Detect which cell encompasses the target text, then output its (x, y) center coordinate. 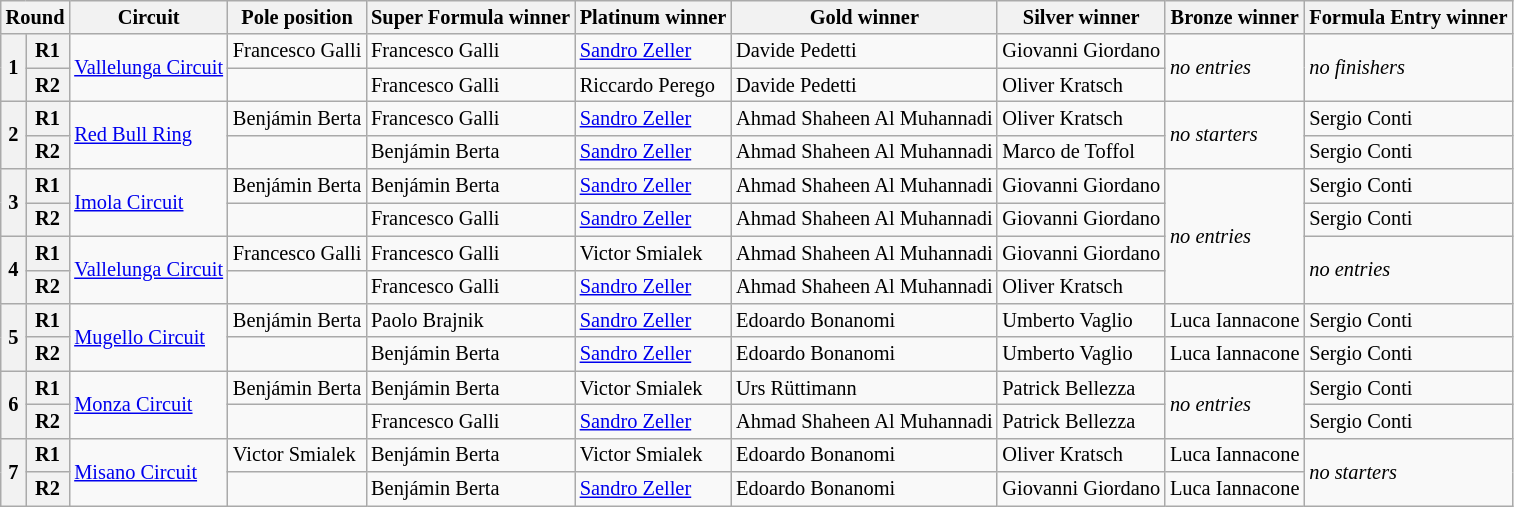
Imola Circuit (148, 202)
Paolo Brajnik (470, 320)
Gold winner (864, 17)
Pole position (297, 17)
3 (14, 202)
Red Bull Ring (148, 134)
7 (14, 472)
Circuit (148, 17)
Bronze winner (1234, 17)
5 (14, 336)
4 (14, 270)
Mugello Circuit (148, 336)
1 (14, 68)
Silver winner (1081, 17)
Platinum winner (653, 17)
Urs Rüttimann (864, 388)
Monza Circuit (148, 404)
no finishers (1408, 68)
Round (36, 17)
Misano Circuit (148, 472)
Riccardo Perego (653, 85)
6 (14, 404)
Marco de Toffol (1081, 152)
Super Formula winner (470, 17)
Formula Entry winner (1408, 17)
2 (14, 134)
